Determine the [x, y] coordinate at the center of the cell enclosing the given text.  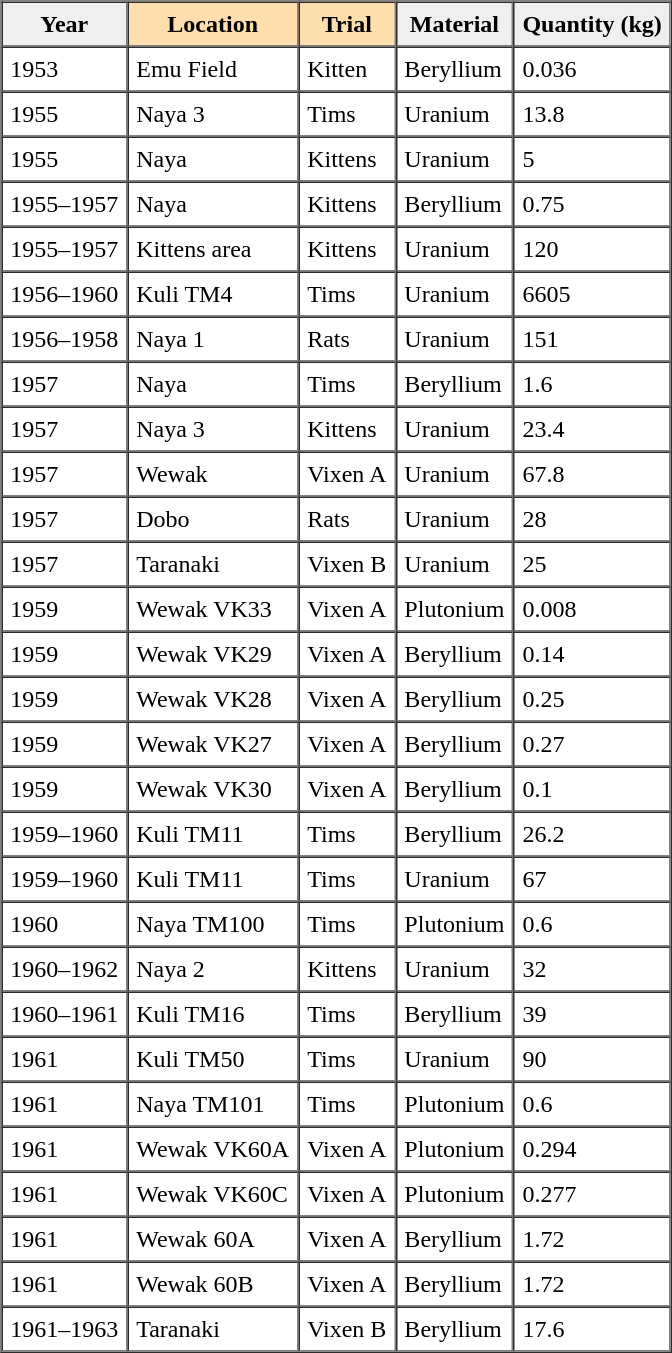
151 [592, 338]
1960–1962 [64, 968]
0.1 [592, 788]
Wewak [212, 474]
1.6 [592, 384]
Kuli TM16 [212, 1014]
0.277 [592, 1194]
Quantity (kg) [592, 24]
Wewak VK60C [212, 1194]
Kitten [346, 68]
67.8 [592, 474]
25 [592, 564]
Wewak 60A [212, 1238]
1960–1961 [64, 1014]
0.27 [592, 744]
1953 [64, 68]
0.25 [592, 698]
Wewak VK60A [212, 1148]
Dobo [212, 518]
Naya 2 [212, 968]
0.008 [592, 608]
13.8 [592, 114]
39 [592, 1014]
Wewak VK27 [212, 744]
Kittens area [212, 248]
Wewak 60B [212, 1284]
Wewak VK29 [212, 654]
Naya 1 [212, 338]
23.4 [592, 428]
0.14 [592, 654]
Kuli TM50 [212, 1058]
0.294 [592, 1148]
26.2 [592, 834]
67 [592, 878]
Emu Field [212, 68]
Kuli TM4 [212, 294]
Material [454, 24]
Trial [346, 24]
32 [592, 968]
120 [592, 248]
0.036 [592, 68]
6605 [592, 294]
28 [592, 518]
1961–1963 [64, 1328]
Wewak VK28 [212, 698]
1956–1958 [64, 338]
Year [64, 24]
Wewak VK33 [212, 608]
1960 [64, 924]
1956–1960 [64, 294]
5 [592, 158]
90 [592, 1058]
0.75 [592, 204]
Location [212, 24]
Wewak VK30 [212, 788]
17.6 [592, 1328]
Naya TM101 [212, 1104]
Naya TM100 [212, 924]
